For the text-containing cell, return its midpoint in (X, Y) coordinate format. 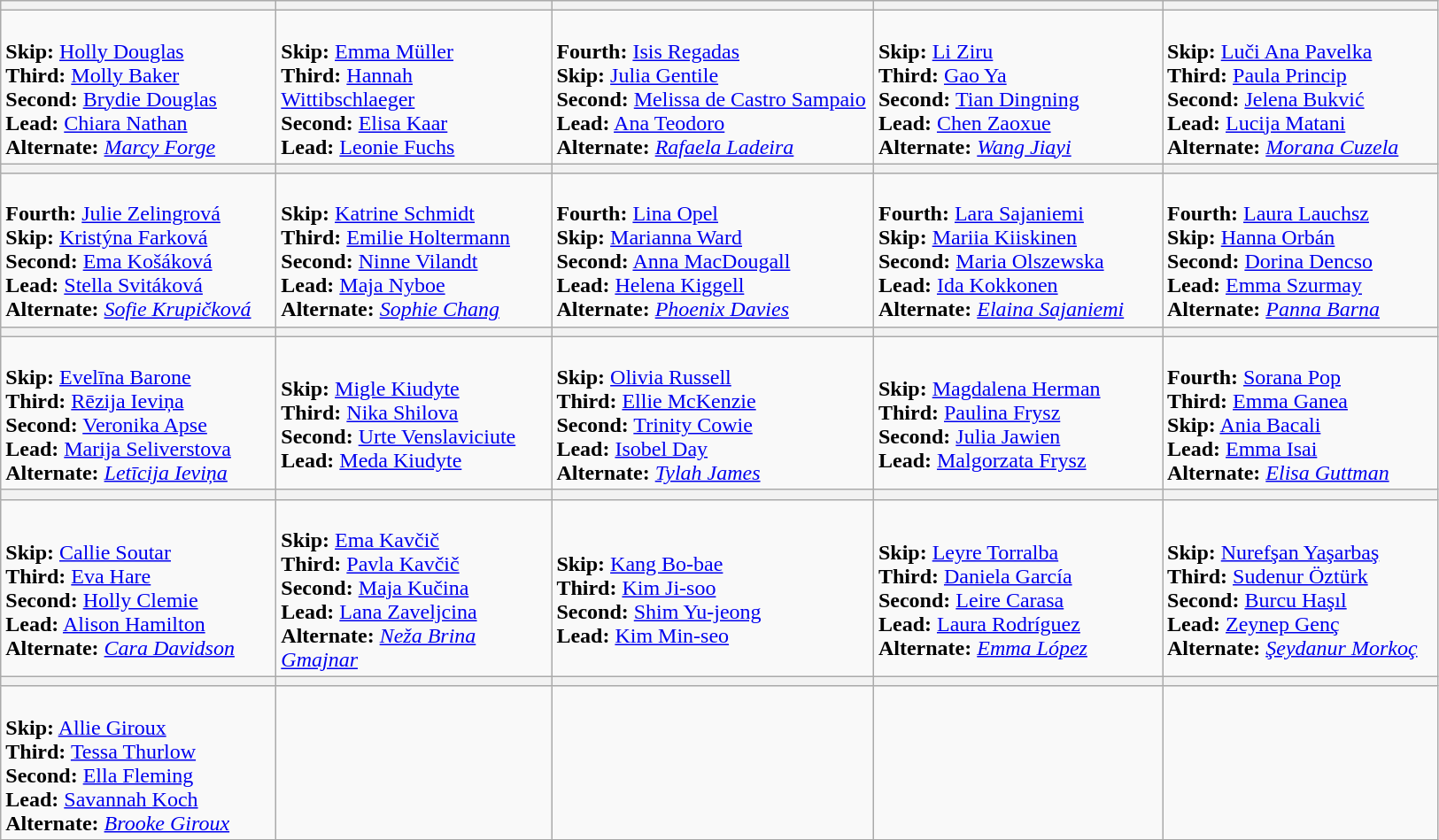
Skip: Kang Bo-bae Third: Kim Ji-soo Second: Shim Yu-jeong Lead: Kim Min-seo (713, 588)
Skip: Ema Kavčič Third: Pavla Kavčič Second: Maja Kučina Lead: Lana Zaveljcina Alternate: Neža Brina Gmajnar (414, 588)
Skip: Nurefşan Yaşarbaş Third: Sudenur Öztürk Second: Burcu Haşıl Lead: Zeynep Genç Alternate: Şeydanur Morkoç (1300, 588)
Skip: Holly Douglas Third: Molly Baker Second: Brydie Douglas Lead: Chiara Nathan Alternate: Marcy Forge (138, 87)
Skip: Migle Kiudyte Third: Nika Shilova Second: Urte Venslaviciute Lead: Meda Kiudyte (414, 412)
Fourth: Julie Zelingrová Skip: Kristýna Farková Second: Ema Košáková Lead: Stella Svitáková Alternate: Sofie Krupičková (138, 250)
Skip: Luči Ana Pavelka Third: Paula Princip Second: Jelena Bukvić Lead: Lucija Matani Alternate: Morana Cuzela (1300, 87)
Skip: Evelīna Barone Third: Rēzija Ieviņa Second: Veronika Apse Lead: Marija Seliverstova Alternate: Letīcija Ieviņa (138, 412)
Skip: Allie Giroux Third: Tessa Thurlow Second: Ella Fleming Lead: Savannah Koch Alternate: Brooke Giroux (138, 763)
Skip: Leyre Torralba Third: Daniela García Second: Leire Carasa Lead: Laura Rodríguez Alternate: Emma López (1017, 588)
Fourth: Lara Sajaniemi Skip: Mariia Kiiskinen Second: Maria Olszewska Lead: Ida Kokkonen Alternate: Elaina Sajaniemi (1017, 250)
Skip: Katrine Schmidt Third: Emilie Holtermann Second: Ninne Vilandt Lead: Maja Nyboe Alternate: Sophie Chang (414, 250)
Fourth: Lina Opel Skip: Marianna Ward Second: Anna MacDougall Lead: Helena Kiggell Alternate: Phoenix Davies (713, 250)
Skip: Callie Soutar Third: Eva Hare Second: Holly Clemie Lead: Alison Hamilton Alternate: Cara Davidson (138, 588)
Fourth: Laura Lauchsz Skip: Hanna Orbán Second: Dorina Dencso Lead: Emma Szurmay Alternate: Panna Barna (1300, 250)
Skip: Li Ziru Third: Gao Ya Second: Tian Dingning Lead: Chen Zaoxue Alternate: Wang Jiayi (1017, 87)
Fourth: Sorana Pop Third: Emma Ganea Skip: Ania Bacali Lead: Emma Isai Alternate: Elisa Guttman (1300, 412)
Skip: Olivia Russell Third: Ellie McKenzie Second: Trinity Cowie Lead: Isobel Day Alternate: Tylah James (713, 412)
Fourth: Isis Regadas Skip: Julia Gentile Second: Melissa de Castro Sampaio Lead: Ana Teodoro Alternate: Rafaela Ladeira (713, 87)
Skip: Emma Müller Third: Hannah Wittibschlaeger Second: Elisa Kaar Lead: Leonie Fuchs (414, 87)
Skip: Magdalena Herman Third: Paulina Frysz Second: Julia Jawien Lead: Malgorzata Frysz (1017, 412)
